Determine the [x, y] coordinate at the center of the cell enclosing the given text.  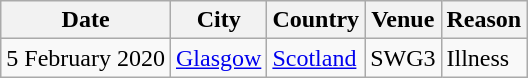
Illness [484, 58]
SWG3 [403, 58]
City [218, 20]
Country [316, 20]
Reason [484, 20]
5 February 2020 [86, 58]
Venue [403, 20]
Scotland [316, 58]
Date [86, 20]
Glasgow [218, 58]
